Provide the (X, Y) coordinate of the cell's center where the given text is located.  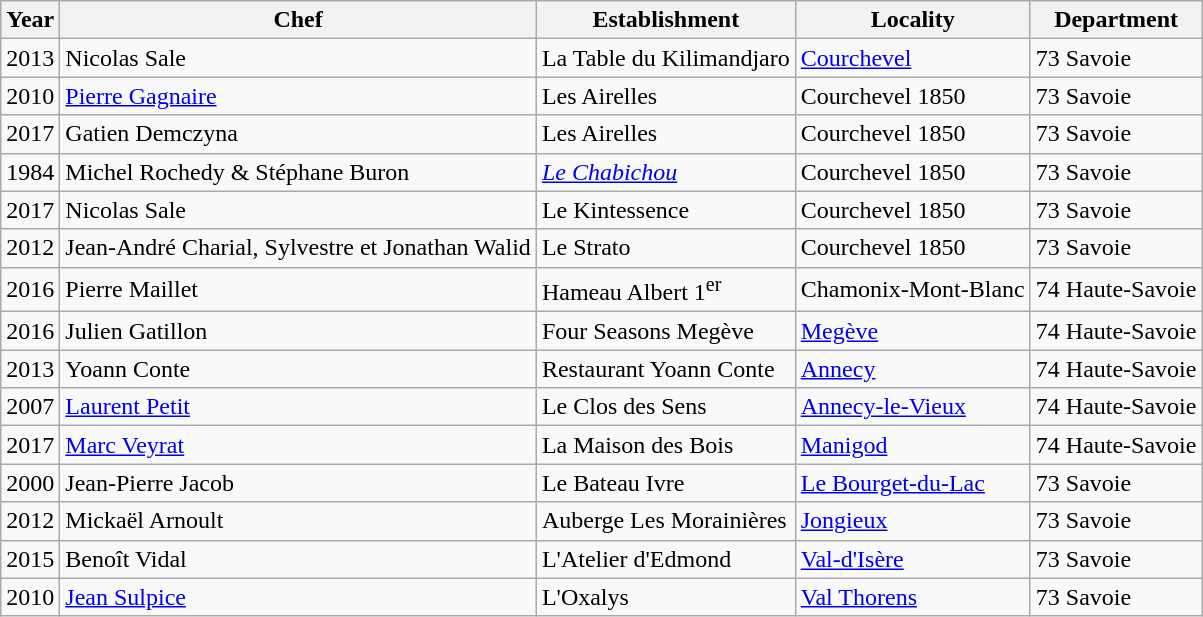
Hameau Albert 1er (666, 290)
Gatien Demczyna (298, 134)
Annecy (912, 369)
L'Atelier d'Edmond (666, 559)
Le Chabichou (666, 172)
La Maison des Bois (666, 445)
Annecy-le-Vieux (912, 407)
2015 (30, 559)
Megève (912, 331)
Restaurant Yoann Conte (666, 369)
Michel Rochedy & Stéphane Buron (298, 172)
Jongieux (912, 521)
Jean-André Charial, Sylvestre et Jonathan Walid (298, 248)
Establishment (666, 20)
Julien Gatillon (298, 331)
Four Seasons Megève (666, 331)
Pierre Maillet (298, 290)
Val-d'Isère (912, 559)
Auberge Les Morainières (666, 521)
Laurent Petit (298, 407)
Year (30, 20)
Marc Veyrat (298, 445)
Le Kintessence (666, 210)
Jean Sulpice (298, 597)
2007 (30, 407)
La Table du Kilimandjaro (666, 58)
Le Strato (666, 248)
Chamonix-Mont-Blanc (912, 290)
Benoît Vidal (298, 559)
Chef (298, 20)
Mickaël Arnoult (298, 521)
Le Bateau Ivre (666, 483)
Yoann Conte (298, 369)
Locality (912, 20)
Le Bourget-du-Lac (912, 483)
Courchevel (912, 58)
Manigod (912, 445)
1984 (30, 172)
Le Clos des Sens (666, 407)
Val Thorens (912, 597)
Pierre Gagnaire (298, 96)
2000 (30, 483)
Jean-Pierre Jacob (298, 483)
Department (1116, 20)
L'Oxalys (666, 597)
